Provide the (x, y) coordinate of the cell's center where the given text is located.  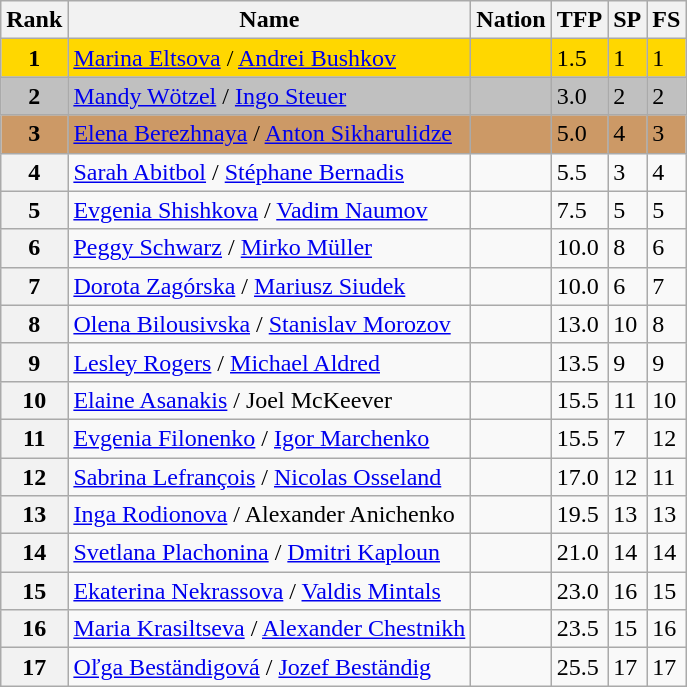
SP (628, 20)
13.5 (579, 362)
Svetlana Plachonina / Dmitri Kaploun (270, 553)
1.5 (579, 58)
Marina Eltsova / Andrei Bushkov (270, 58)
19.5 (579, 515)
25.5 (579, 667)
17.0 (579, 477)
TFP (579, 20)
FS (666, 20)
Rank (34, 20)
Sabrina Lefrançois / Nicolas Osseland (270, 477)
Dorota Zagórska / Mariusz Siudek (270, 286)
Peggy Schwarz / Mirko Müller (270, 248)
Lesley Rogers / Michael Aldred (270, 362)
Elaine Asanakis / Joel McKeever (270, 400)
Oľga Beständigová / Jozef Beständig (270, 667)
Evgenia Shishkova / Vadim Naumov (270, 210)
Maria Krasiltseva / Alexander Chestnikh (270, 629)
7.5 (579, 210)
3.0 (579, 96)
23.0 (579, 591)
Elena Berezhnaya / Anton Sikharulidze (270, 134)
13.0 (579, 324)
Olena Bilousivska / Stanislav Morozov (270, 324)
Mandy Wötzel / Ingo Steuer (270, 96)
5.5 (579, 172)
21.0 (579, 553)
Nation (511, 20)
Name (270, 20)
Inga Rodionova / Alexander Anichenko (270, 515)
5.0 (579, 134)
23.5 (579, 629)
Evgenia Filonenko / Igor Marchenko (270, 438)
Ekaterina Nekrassova / Valdis Mintals (270, 591)
Sarah Abitbol / Stéphane Bernadis (270, 172)
